For the text-containing cell, return its midpoint in [x, y] coordinate format. 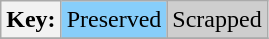
Scrapped [217, 20]
Key: [31, 20]
Preserved [114, 20]
